For the text-containing cell, return its midpoint in (x, y) coordinate format. 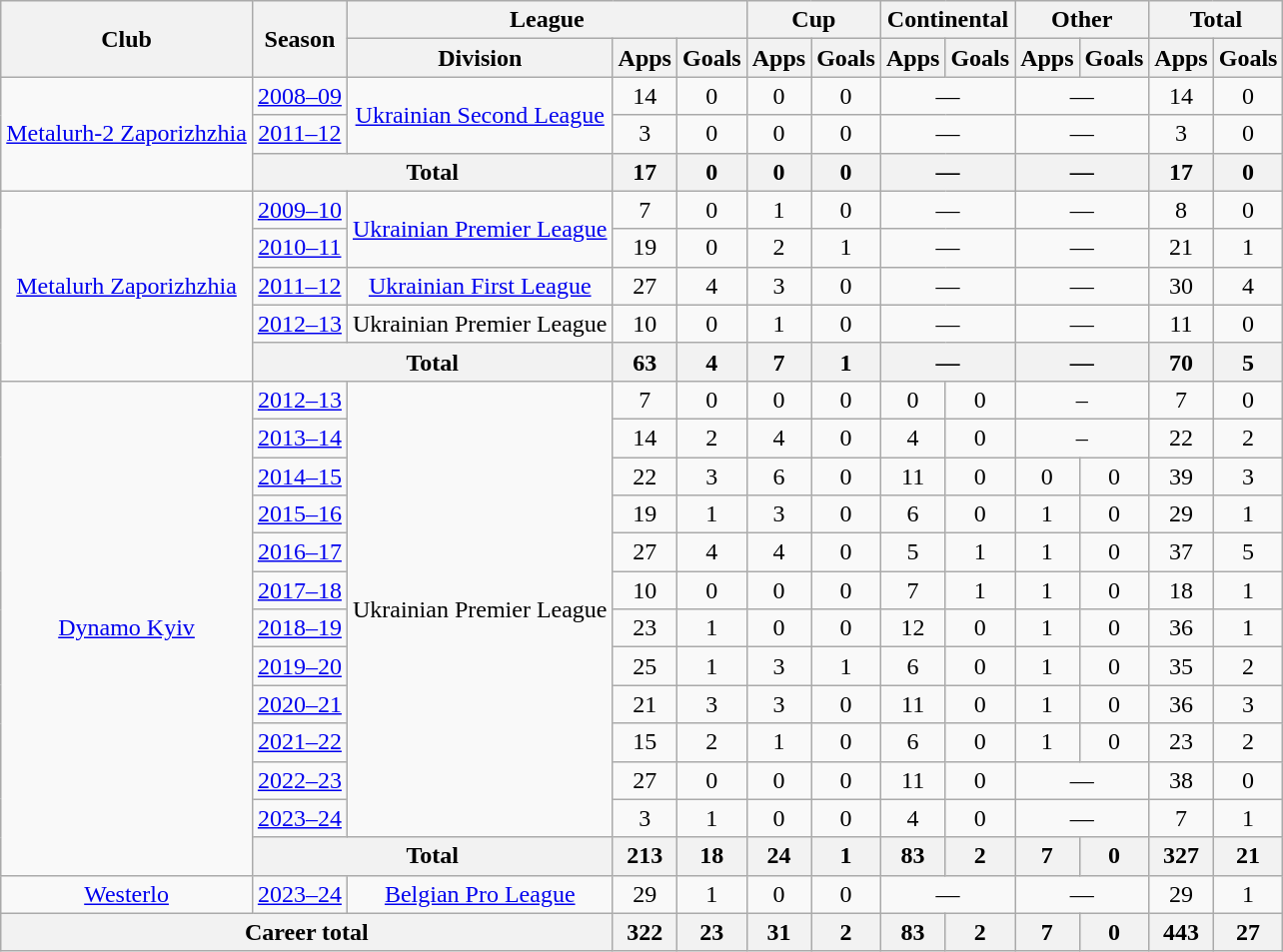
Club (127, 39)
2020–21 (300, 704)
Career total (307, 932)
2013–14 (300, 438)
2008–09 (300, 96)
2022–23 (300, 780)
Cup (813, 20)
2017–18 (300, 590)
8 (1181, 210)
Ukrainian Second League (480, 115)
25 (644, 666)
Metalurh-2 Zaporizhzhia (127, 134)
2019–20 (300, 666)
2016–17 (300, 552)
2021–22 (300, 742)
Belgian Pro League (480, 894)
2015–16 (300, 514)
70 (1181, 362)
15 (644, 742)
Metalurh Zaporizhzhia (127, 286)
35 (1181, 666)
2009–10 (300, 210)
443 (1181, 932)
Dynamo Kyiv (127, 627)
2010–11 (300, 248)
37 (1181, 552)
30 (1181, 286)
2014–15 (300, 476)
12 (912, 628)
Continental (947, 20)
League (547, 20)
63 (644, 362)
Westerlo (127, 894)
213 (644, 856)
Season (300, 39)
322 (644, 932)
31 (778, 932)
Other (1082, 20)
Division (480, 58)
38 (1181, 780)
327 (1181, 856)
24 (778, 856)
2018–19 (300, 628)
39 (1181, 476)
Ukrainian First League (480, 286)
